Search for the cell housing the specified text and yield its (X, Y) center coordinate. 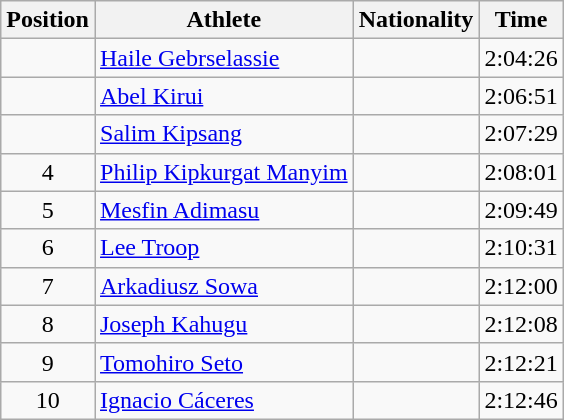
2:10:31 (521, 248)
4 (48, 172)
Lee Troop (224, 248)
2:06:51 (521, 96)
Mesfin Adimasu (224, 210)
5 (48, 210)
Nationality (416, 20)
Joseph Kahugu (224, 324)
6 (48, 248)
Haile Gebrselassie (224, 58)
Salim Kipsang (224, 134)
2:12:46 (521, 400)
Philip Kipkurgat Manyim (224, 172)
2:12:08 (521, 324)
2:07:29 (521, 134)
Position (48, 20)
Time (521, 20)
7 (48, 286)
2:08:01 (521, 172)
Abel Kirui (224, 96)
2:09:49 (521, 210)
9 (48, 362)
10 (48, 400)
Ignacio Cáceres (224, 400)
2:04:26 (521, 58)
Arkadiusz Sowa (224, 286)
2:12:21 (521, 362)
Tomohiro Seto (224, 362)
2:12:00 (521, 286)
Athlete (224, 20)
8 (48, 324)
